Locate the cell with the specified text and output its [X, Y] center coordinate. 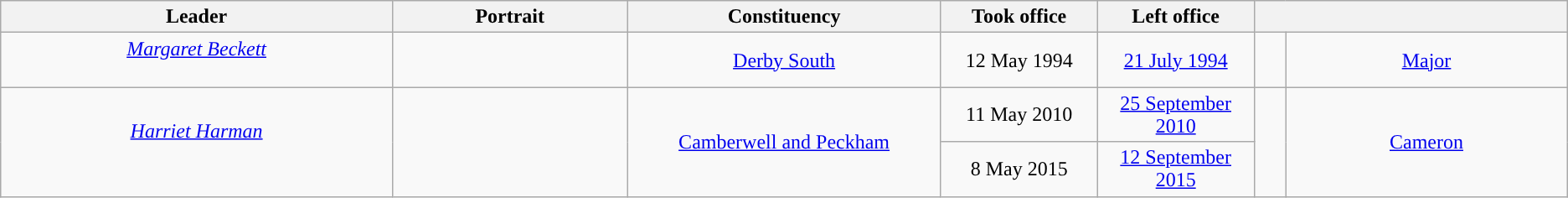
21 July 1994 [1176, 60]
8 May 2015 [1019, 169]
Harriet Harman [197, 142]
Cameron [1426, 142]
Left office [1176, 17]
25 September 2010 [1176, 114]
Leader [197, 17]
Derby South [784, 60]
12 September 2015 [1176, 169]
Margaret Beckett [197, 60]
Camberwell and Peckham [784, 142]
Portrait [509, 17]
Took office [1019, 17]
11 May 2010 [1019, 114]
12 May 1994 [1019, 60]
Constituency [784, 17]
Major [1426, 60]
